Identify which cell holds the provided text, then report its [X, Y] central coordinate. 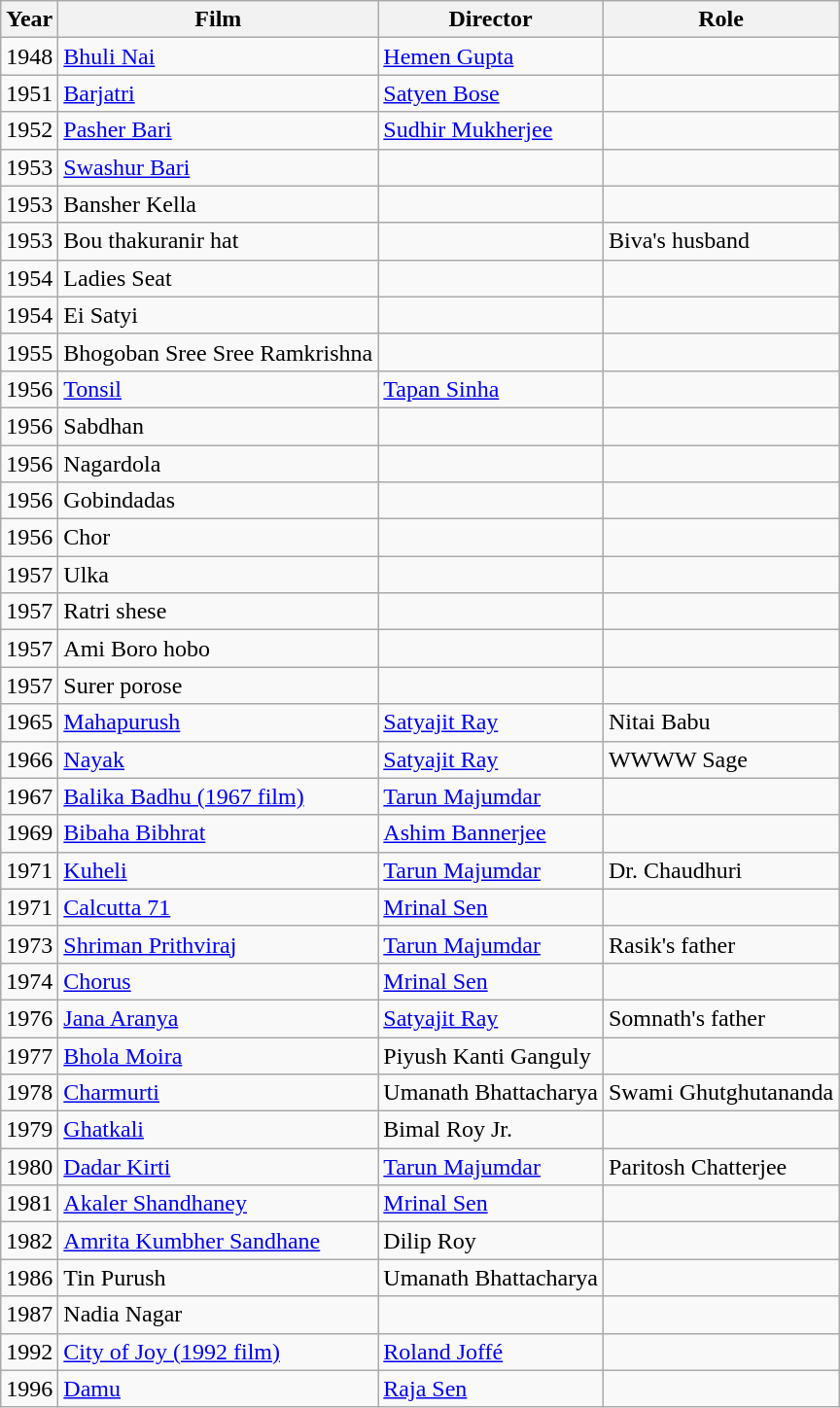
Ei Satyi [218, 315]
Gobindadas [218, 501]
1965 [29, 722]
Nagardola [218, 464]
WWWW Sage [720, 759]
1996 [29, 1389]
Nitai Babu [720, 722]
Ashim Bannerjee [491, 833]
Bhogoban Sree Sree Ramkrishna [218, 352]
Role [720, 19]
1980 [29, 1167]
Sabdhan [218, 426]
Hemen Gupta [491, 56]
Charmurti [218, 1093]
Film [218, 19]
1978 [29, 1093]
Nadia Nagar [218, 1315]
Year [29, 19]
1986 [29, 1278]
1977 [29, 1055]
Bhola Moira [218, 1055]
Somnath's father [720, 1018]
Sudhir Mukherjee [491, 130]
Dadar Kirti [218, 1167]
Ghatkali [218, 1130]
Tonsil [218, 389]
1981 [29, 1204]
Amrita Kumbher Sandhane [218, 1241]
Ulka [218, 575]
Shriman Prithviraj [218, 944]
Swami Ghutghutananda [720, 1093]
Mahapurush [218, 722]
Calcutta 71 [218, 907]
Ami Boro hobo [218, 649]
1979 [29, 1130]
Bimal Roy Jr. [491, 1130]
1992 [29, 1352]
1966 [29, 759]
Chor [218, 538]
Raja Sen [491, 1389]
Kuheli [218, 870]
Roland Joffé [491, 1352]
1969 [29, 833]
Dr. Chaudhuri [720, 870]
1973 [29, 944]
Nayak [218, 759]
1974 [29, 981]
Bibaha Bibhrat [218, 833]
Balika Badhu (1967 film) [218, 796]
Damu [218, 1389]
1982 [29, 1241]
Ladies Seat [218, 278]
Surer porose [218, 686]
1976 [29, 1018]
Tin Purush [218, 1278]
Ratri shese [218, 612]
1948 [29, 56]
Dilip Roy [491, 1241]
Pasher Bari [218, 130]
Director [491, 19]
Jana Aranya [218, 1018]
1967 [29, 796]
Rasik's father [720, 944]
Tapan Sinha [491, 389]
1952 [29, 130]
Piyush Kanti Ganguly [491, 1055]
1955 [29, 352]
Chorus [218, 981]
Bansher Kella [218, 204]
Bou thakuranir hat [218, 241]
Satyen Bose [491, 93]
Akaler Shandhaney [218, 1204]
1987 [29, 1315]
Swashur Bari [218, 167]
Biva's husband [720, 241]
City of Joy (1992 film) [218, 1352]
Barjatri [218, 93]
Paritosh Chatterjee [720, 1167]
1951 [29, 93]
Bhuli Nai [218, 56]
